Extract the [x, y] coordinate from the center of the cell holding the provided text.  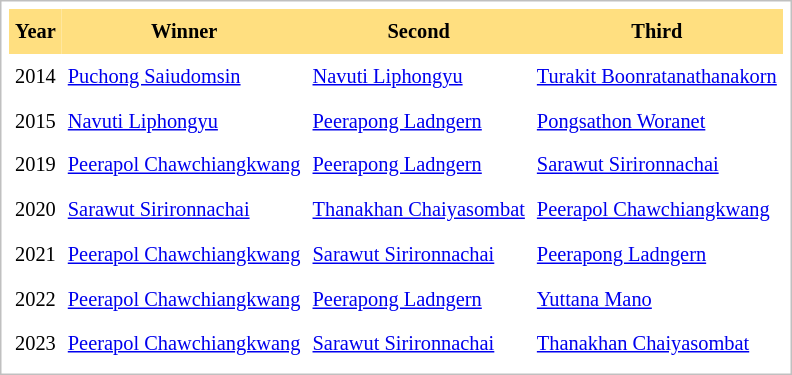
2019 [36, 166]
Yuttana Mano [657, 300]
2020 [36, 210]
2014 [36, 76]
Turakit Boonratanathanakorn [657, 76]
Second [419, 32]
Pongsathon Woranet [657, 120]
2022 [36, 300]
Third [657, 32]
2015 [36, 120]
2021 [36, 254]
2023 [36, 344]
Winner [184, 32]
Year [36, 32]
Puchong Saiudomsin [184, 76]
